Provide the [x, y] coordinate of the cell's center where the given text is located.  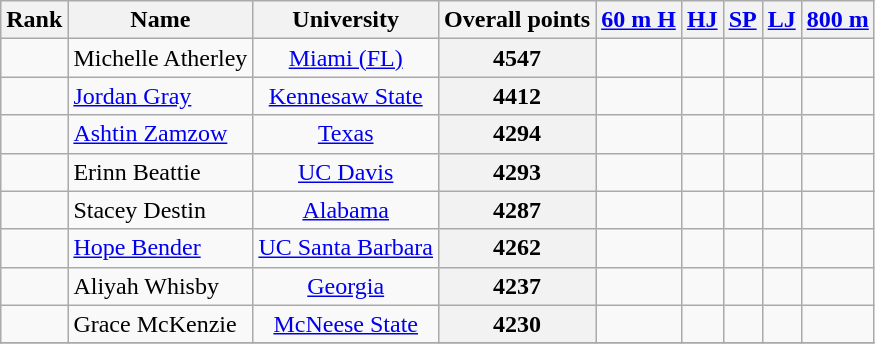
Rank [34, 20]
Ashtin Zamzow [160, 134]
4547 [518, 58]
Georgia [346, 286]
Erinn Beattie [160, 172]
HJ [702, 20]
Name [160, 20]
4230 [518, 324]
800 m [838, 20]
University [346, 20]
4294 [518, 134]
4262 [518, 248]
Alabama [346, 210]
Kennesaw State [346, 96]
LJ [782, 20]
4412 [518, 96]
SP [742, 20]
Michelle Atherley [160, 58]
Texas [346, 134]
Jordan Gray [160, 96]
Overall points [518, 20]
60 m H [639, 20]
4287 [518, 210]
Stacey Destin [160, 210]
UC Santa Barbara [346, 248]
UC Davis [346, 172]
Hope Bender [160, 248]
Aliyah Whisby [160, 286]
4237 [518, 286]
4293 [518, 172]
Grace McKenzie [160, 324]
Miami (FL) [346, 58]
McNeese State [346, 324]
